Scan for the cell matching the given text and deliver its (x, y) coordinate at center. 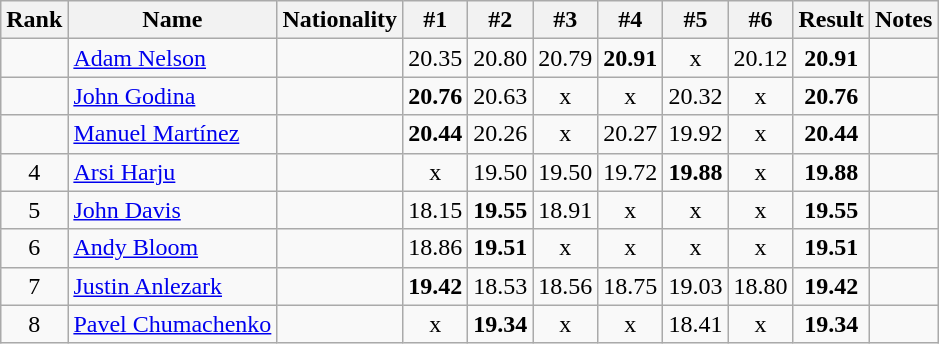
#3 (566, 20)
20.80 (500, 58)
Rank (34, 20)
18.80 (760, 286)
20.27 (630, 134)
18.41 (696, 324)
8 (34, 324)
Name (172, 20)
Adam Nelson (172, 58)
20.79 (566, 58)
18.91 (566, 210)
18.75 (630, 286)
Andy Bloom (172, 248)
Result (831, 20)
6 (34, 248)
Notes (903, 20)
#6 (760, 20)
Justin Anlezark (172, 286)
Nationality (340, 20)
18.86 (436, 248)
#4 (630, 20)
4 (34, 172)
20.26 (500, 134)
20.12 (760, 58)
19.92 (696, 134)
20.32 (696, 96)
John Godina (172, 96)
18.53 (500, 286)
7 (34, 286)
John Davis (172, 210)
20.63 (500, 96)
#1 (436, 20)
19.72 (630, 172)
20.35 (436, 58)
5 (34, 210)
18.15 (436, 210)
18.56 (566, 286)
#2 (500, 20)
Pavel Chumachenko (172, 324)
19.03 (696, 286)
Manuel Martínez (172, 134)
Arsi Harju (172, 172)
#5 (696, 20)
